Search for the cell housing the specified text and yield its [x, y] center coordinate. 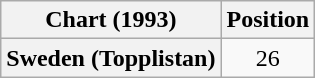
Position [268, 20]
Sweden (Topplistan) [111, 58]
26 [268, 58]
Chart (1993) [111, 20]
